Return (X, Y) of the center of cell containing provided text 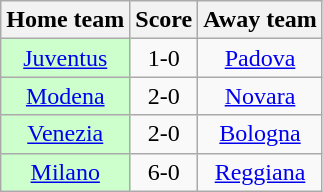
Home team (66, 20)
Reggiana (260, 172)
Juventus (66, 58)
Away team (260, 20)
Padova (260, 58)
Score (164, 20)
Modena (66, 96)
Bologna (260, 134)
Venezia (66, 134)
Milano (66, 172)
1-0 (164, 58)
6-0 (164, 172)
Novara (260, 96)
